Scan for the cell matching the given text and deliver its (X, Y) coordinate at center. 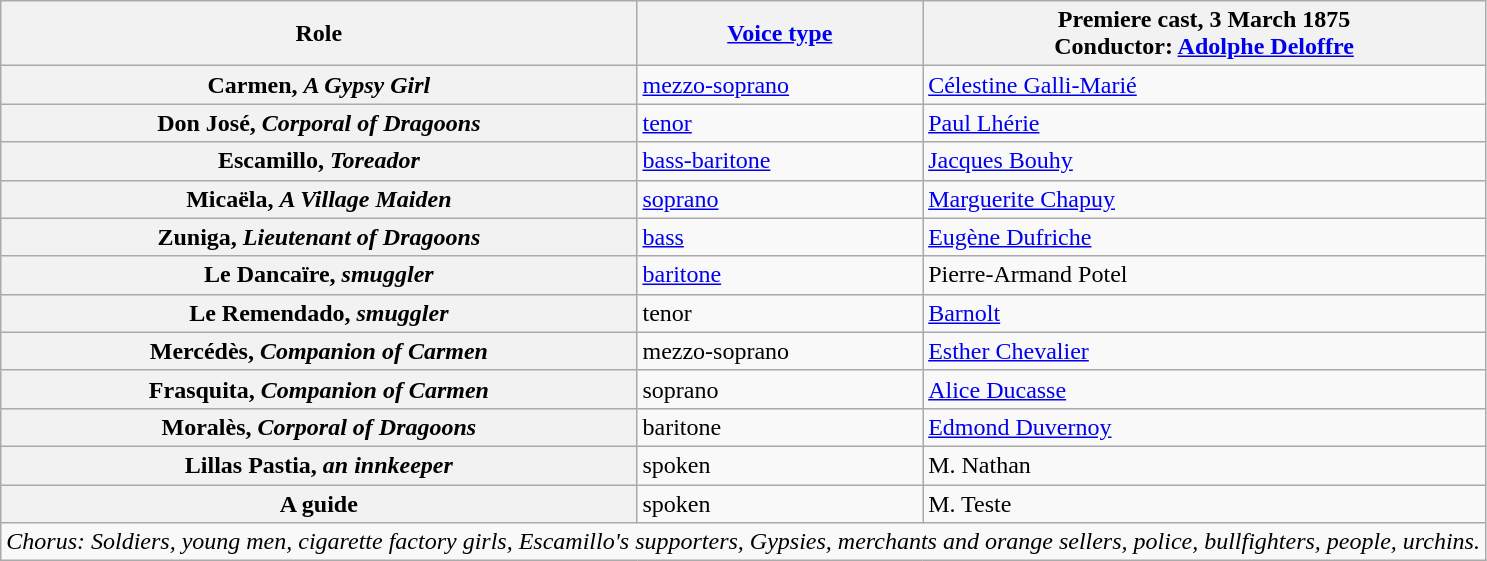
Zuniga, Lieutenant of Dragoons (319, 237)
A guide (319, 503)
Le Remendado, smuggler (319, 313)
M. Teste (1204, 503)
Jacques Bouhy (1204, 161)
Voice type (780, 34)
Carmen, A Gypsy Girl (319, 85)
Frasquita, Companion of Carmen (319, 389)
Moralès, Corporal of Dragoons (319, 427)
bass (780, 237)
Alice Ducasse (1204, 389)
Eugène Dufriche (1204, 237)
Pierre-Armand Potel (1204, 275)
Mercédès, Companion of Carmen (319, 351)
Don José, Corporal of Dragoons (319, 123)
Célestine Galli-Marié (1204, 85)
Role (319, 34)
Marguerite Chapuy (1204, 199)
Escamillo, Toreador (319, 161)
M. Nathan (1204, 465)
Esther Chevalier (1204, 351)
Premiere cast, 3 March 1875Conductor: Adolphe Deloffre (1204, 34)
bass-baritone (780, 161)
Le Dancaïre, smuggler (319, 275)
Lillas Pastia, an innkeeper (319, 465)
Micaëla, A Village Maiden (319, 199)
Barnolt (1204, 313)
Edmond Duvernoy (1204, 427)
Paul Lhérie (1204, 123)
